Locate the cell with the specified text and output its (x, y) center coordinate. 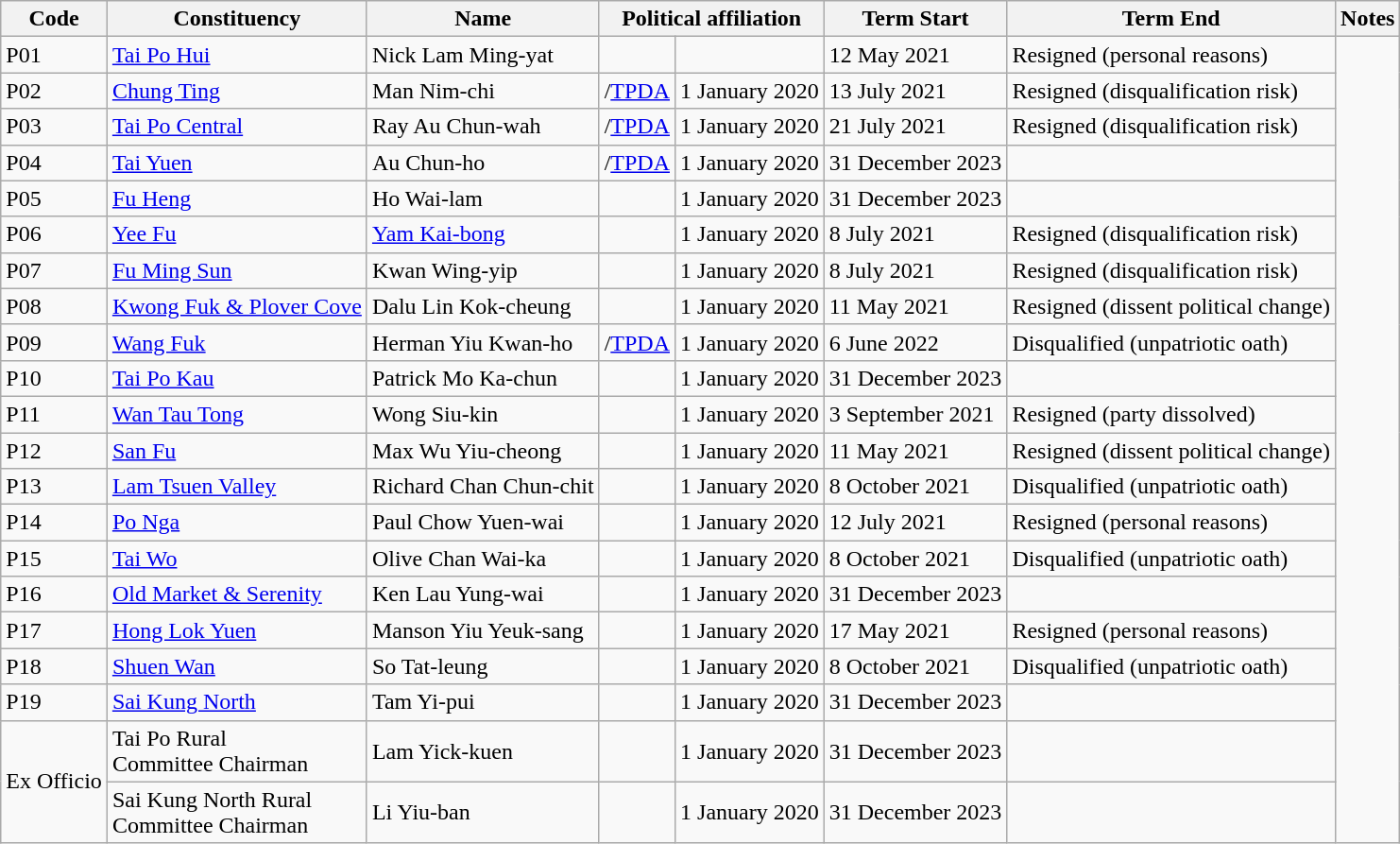
Dalu Lin Kok-cheung (483, 306)
P16 (55, 594)
Ray Au Chun-wah (483, 127)
Sai Kung North RuralCommittee Chairman (236, 813)
P11 (55, 414)
P18 (55, 666)
P14 (55, 523)
Man Nim-chi (483, 91)
P13 (55, 487)
P07 (55, 270)
P06 (55, 234)
Yee Fu (236, 234)
21 July 2021 (915, 127)
Max Wu Yiu-cheong (483, 451)
Constituency (236, 19)
Ho Wai-lam (483, 198)
Sai Kung North (236, 702)
Tai Po RuralCommittee Chairman (236, 750)
Patrick Mo Ka-chun (483, 378)
Manson Yiu Yeuk-sang (483, 630)
Lam Yick-kuen (483, 750)
P03 (55, 127)
12 May 2021 (915, 55)
Li Yiu-ban (483, 813)
P05 (55, 198)
Po Nga (236, 523)
P04 (55, 163)
Tai Po Kau (236, 378)
Olive Chan Wai-ka (483, 559)
P08 (55, 306)
Tai Po Central (236, 127)
P19 (55, 702)
Term Start (915, 19)
Kwan Wing-yip (483, 270)
Paul Chow Yuen-wai (483, 523)
Ex Officio (55, 782)
Notes (1368, 19)
Richard Chan Chun-chit (483, 487)
P17 (55, 630)
13 July 2021 (915, 91)
Resigned (party dissolved) (1171, 414)
P02 (55, 91)
Hong Lok Yuen (236, 630)
6 June 2022 (915, 342)
Kwong Fuk & Plover Cove (236, 306)
P12 (55, 451)
Old Market & Serenity (236, 594)
Au Chun-ho (483, 163)
Wan Tau Tong (236, 414)
Tam Yi-pui (483, 702)
Herman Yiu Kwan-ho (483, 342)
Nick Lam Ming-yat (483, 55)
12 July 2021 (915, 523)
Ken Lau Yung-wai (483, 594)
Chung Ting (236, 91)
Shuen Wan (236, 666)
Yam Kai-bong (483, 234)
17 May 2021 (915, 630)
Wong Siu-kin (483, 414)
3 September 2021 (915, 414)
P09 (55, 342)
Tai Po Hui (236, 55)
San Fu (236, 451)
So Tat-leung (483, 666)
Wang Fuk (236, 342)
Code (55, 19)
P01 (55, 55)
Fu Heng (236, 198)
Lam Tsuen Valley (236, 487)
Tai Wo (236, 559)
Term End (1171, 19)
Fu Ming Sun (236, 270)
Tai Yuen (236, 163)
P10 (55, 378)
Political affiliation (711, 19)
P15 (55, 559)
Name (483, 19)
